Return [X, Y] of the center of cell containing provided text 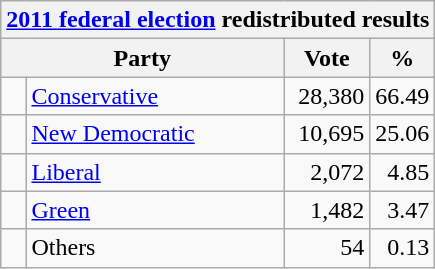
4.85 [402, 172]
2011 federal election redistributed results [218, 20]
0.13 [402, 248]
10,695 [327, 134]
3.47 [402, 210]
2,072 [327, 172]
25.06 [402, 134]
Party [142, 58]
Green [155, 210]
Conservative [155, 96]
Vote [327, 58]
66.49 [402, 96]
1,482 [327, 210]
54 [327, 248]
New Democratic [155, 134]
28,380 [327, 96]
% [402, 58]
Liberal [155, 172]
Others [155, 248]
